For the text-containing cell, return its midpoint in (x, y) coordinate format. 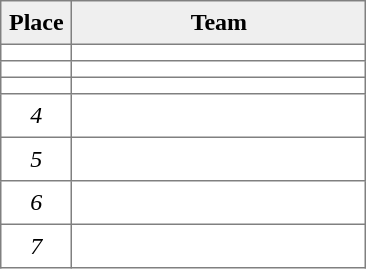
5 (36, 159)
4 (36, 116)
Place (36, 23)
Team (219, 23)
7 (36, 246)
6 (36, 203)
